Search for the cell housing the specified text and yield its (X, Y) center coordinate. 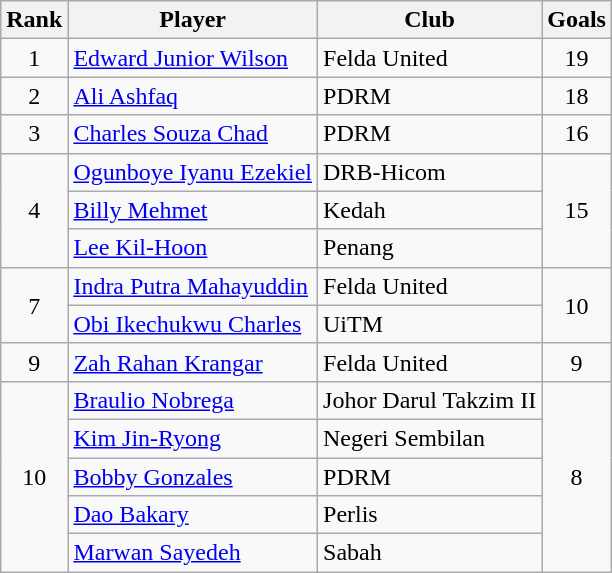
UiTM (430, 324)
Perlis (430, 515)
Charles Souza Chad (193, 134)
Dao Bakary (193, 515)
Kim Jin-Ryong (193, 438)
Obi Ikechukwu Charles (193, 324)
Billy Mehmet (193, 210)
7 (34, 305)
Negeri Sembilan (430, 438)
Zah Rahan Krangar (193, 362)
15 (577, 210)
Edward Junior Wilson (193, 58)
Penang (430, 248)
8 (577, 476)
18 (577, 96)
Ogunboye Iyanu Ezekiel (193, 172)
Ali Ashfaq (193, 96)
Kedah (430, 210)
1 (34, 58)
Goals (577, 20)
Player (193, 20)
Rank (34, 20)
Indra Putra Mahayuddin (193, 286)
4 (34, 210)
Marwan Sayedeh (193, 553)
19 (577, 58)
Club (430, 20)
3 (34, 134)
Sabah (430, 553)
Bobby Gonzales (193, 477)
16 (577, 134)
DRB-Hicom (430, 172)
Johor Darul Takzim II (430, 400)
Lee Kil-Hoon (193, 248)
2 (34, 96)
Braulio Nobrega (193, 400)
